From the cell containing the given text, extract its center point as (X, Y) coordinate. 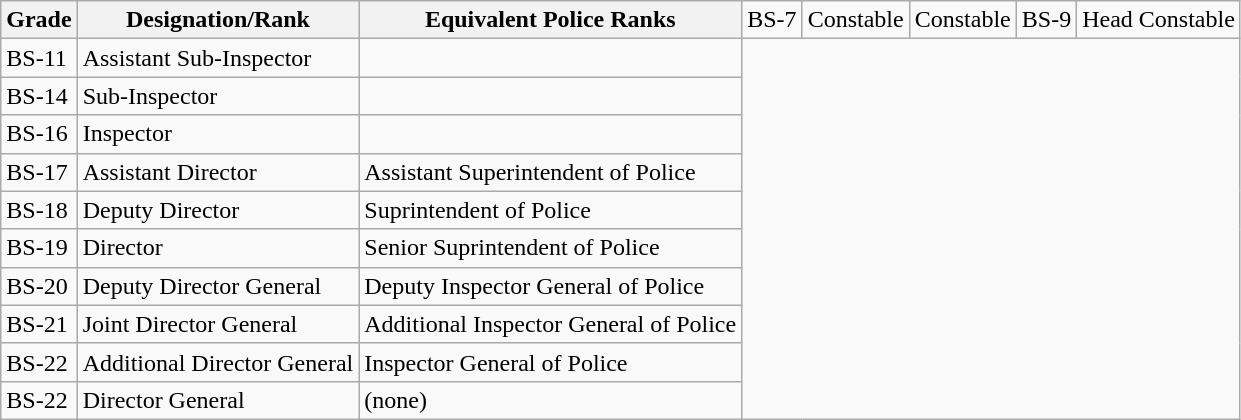
Grade (39, 20)
(none) (550, 400)
Director (218, 248)
BS-7 (772, 20)
Deputy Director General (218, 286)
BS-11 (39, 58)
Deputy Director (218, 210)
BS-9 (1046, 20)
Designation/Rank (218, 20)
BS-19 (39, 248)
Director General (218, 400)
Additional Director General (218, 362)
Assistant Superintendent of Police (550, 172)
BS-21 (39, 324)
Equivalent Police Ranks (550, 20)
Assistant Sub-Inspector (218, 58)
Assistant Director (218, 172)
BS-20 (39, 286)
Head Constable (1159, 20)
BS-17 (39, 172)
Sub-Inspector (218, 96)
Inspector (218, 134)
Additional Inspector General of Police (550, 324)
Senior Suprintendent of Police (550, 248)
Inspector General of Police (550, 362)
BS-18 (39, 210)
Deputy Inspector General of Police (550, 286)
BS-16 (39, 134)
Suprintendent of Police (550, 210)
BS-14 (39, 96)
Joint Director General (218, 324)
